Locate the cell with the specified text and output its (X, Y) center coordinate. 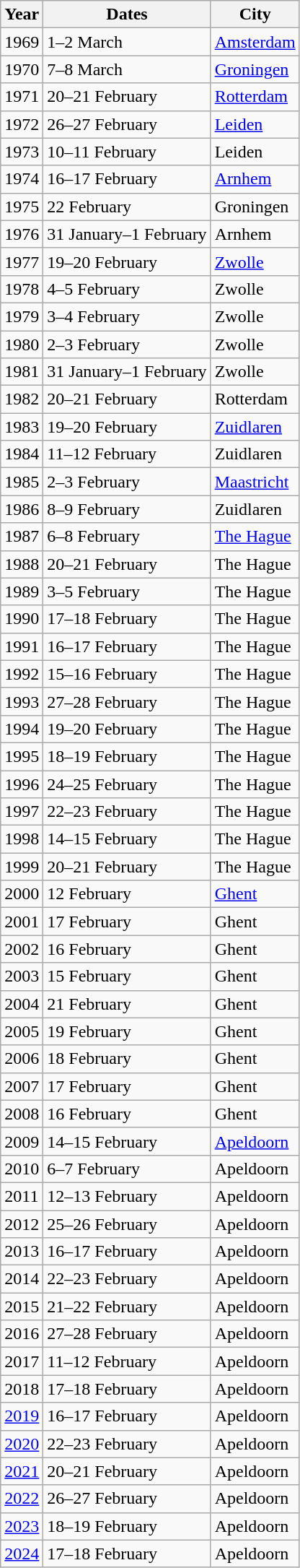
2009 (22, 1141)
10–11 February (127, 152)
1992 (22, 674)
2019 (22, 1416)
2006 (22, 1059)
2017 (22, 1361)
1970 (22, 69)
21 February (127, 1004)
1969 (22, 42)
2011 (22, 1196)
2023 (22, 1526)
1983 (22, 427)
1973 (22, 152)
2000 (22, 894)
2004 (22, 1004)
2002 (22, 949)
22 February (127, 207)
2012 (22, 1224)
1972 (22, 124)
1–2 March (127, 42)
1971 (22, 97)
2001 (22, 922)
6–7 February (127, 1169)
2014 (22, 1279)
Year (22, 14)
2024 (22, 1554)
2022 (22, 1499)
1985 (22, 482)
1997 (22, 812)
2020 (22, 1444)
1995 (22, 756)
24–25 February (127, 784)
1981 (22, 372)
8–9 February (127, 509)
1977 (22, 261)
1975 (22, 207)
3–4 February (127, 316)
2018 (22, 1389)
12 February (127, 894)
1993 (22, 701)
2016 (22, 1334)
2008 (22, 1114)
18 February (127, 1059)
15–16 February (127, 674)
1980 (22, 345)
2003 (22, 976)
1976 (22, 234)
2010 (22, 1169)
1978 (22, 289)
1994 (22, 729)
1987 (22, 537)
6–8 February (127, 537)
1986 (22, 509)
3–5 February (127, 592)
1996 (22, 784)
2005 (22, 1031)
12–13 February (127, 1196)
4–5 February (127, 289)
25–26 February (127, 1224)
Amsterdam (255, 42)
1999 (22, 867)
1989 (22, 592)
2021 (22, 1471)
1998 (22, 839)
1988 (22, 564)
1982 (22, 399)
Maastricht (255, 482)
15 February (127, 976)
7–8 March (127, 69)
City (255, 14)
1979 (22, 316)
Dates (127, 14)
1984 (22, 454)
2007 (22, 1086)
21–22 February (127, 1307)
2013 (22, 1252)
2015 (22, 1307)
19 February (127, 1031)
1990 (22, 619)
1974 (22, 179)
1991 (22, 646)
